Extract the (X, Y) coordinate from the center of the cell holding the provided text.  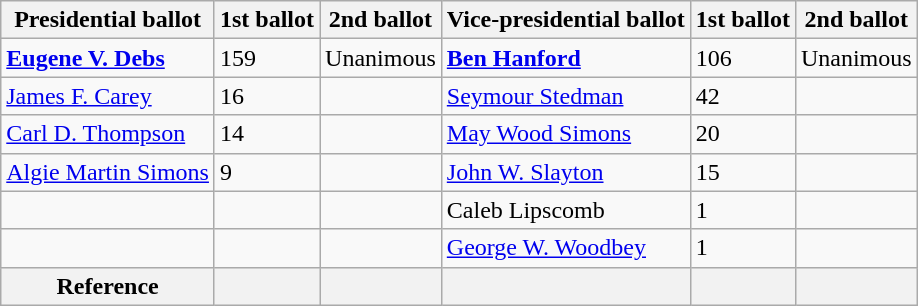
20 (742, 134)
Algie Martin Simons (108, 172)
14 (266, 134)
Carl D. Thompson (108, 134)
Eugene V. Debs (108, 58)
16 (266, 96)
15 (742, 172)
Ben Hanford (566, 58)
42 (742, 96)
9 (266, 172)
Vice-presidential ballot (566, 20)
James F. Carey (108, 96)
106 (742, 58)
Presidential ballot (108, 20)
159 (266, 58)
Caleb Lipscomb (566, 210)
George W. Woodbey (566, 248)
Seymour Stedman (566, 96)
Reference (108, 286)
May Wood Simons (566, 134)
John W. Slayton (566, 172)
